Detect which cell encompasses the target text, then output its [x, y] center coordinate. 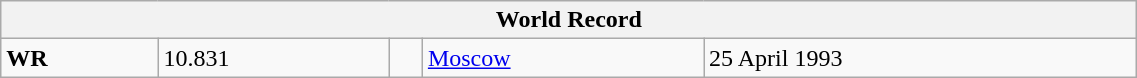
WR [80, 58]
10.831 [274, 58]
Moscow [562, 58]
World Record [569, 20]
25 April 1993 [920, 58]
